Pinpoint the cell where the given text exists, returning its (x, y) midpoint coordinate. 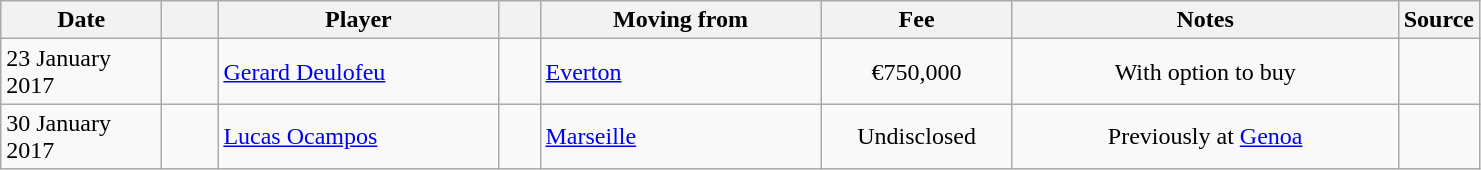
Marseille (680, 136)
With option to buy (1205, 72)
23 January 2017 (82, 72)
Lucas Ocampos (358, 136)
Player (358, 20)
Moving from (680, 20)
Everton (680, 72)
Notes (1205, 20)
Gerard Deulofeu (358, 72)
€750,000 (916, 72)
Date (82, 20)
Source (1438, 20)
Previously at Genoa (1205, 136)
30 January 2017 (82, 136)
Fee (916, 20)
Undisclosed (916, 136)
